Extract the [X, Y] coordinate from the center of the cell holding the provided text.  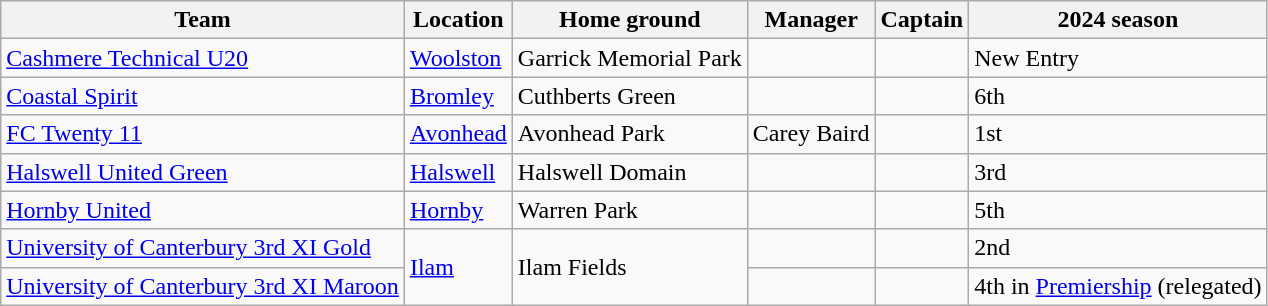
Garrick Memorial Park [630, 58]
Avonhead Park [630, 134]
Cashmere Technical U20 [203, 58]
2nd [1118, 248]
Coastal Spirit [203, 96]
Hornby [458, 210]
FC Twenty 11 [203, 134]
Team [203, 20]
Woolston [458, 58]
Bromley [458, 96]
1st [1118, 134]
Home ground [630, 20]
Captain [922, 20]
New Entry [1118, 58]
6th [1118, 96]
Location [458, 20]
Halswell United Green [203, 172]
Ilam [458, 267]
University of Canterbury 3rd XI Maroon [203, 286]
Halswell Domain [630, 172]
4th in Premiership (relegated) [1118, 286]
Warren Park [630, 210]
3rd [1118, 172]
Carey Baird [811, 134]
Manager [811, 20]
Avonhead [458, 134]
5th [1118, 210]
Cuthberts Green [630, 96]
University of Canterbury 3rd XI Gold [203, 248]
2024 season [1118, 20]
Halswell [458, 172]
Ilam Fields [630, 267]
Hornby United [203, 210]
